Identify which cell holds the provided text, then report its [X, Y] central coordinate. 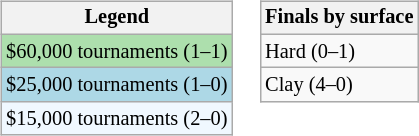
$60,000 tournaments (1–1) [116, 51]
Hard (0–1) [339, 51]
Finals by surface [339, 18]
Clay (4–0) [339, 85]
$15,000 tournaments (2–0) [116, 119]
Legend [116, 18]
$25,000 tournaments (1–0) [116, 85]
